Return the [X, Y] coordinate for the center point of the cell that contains the specified text.  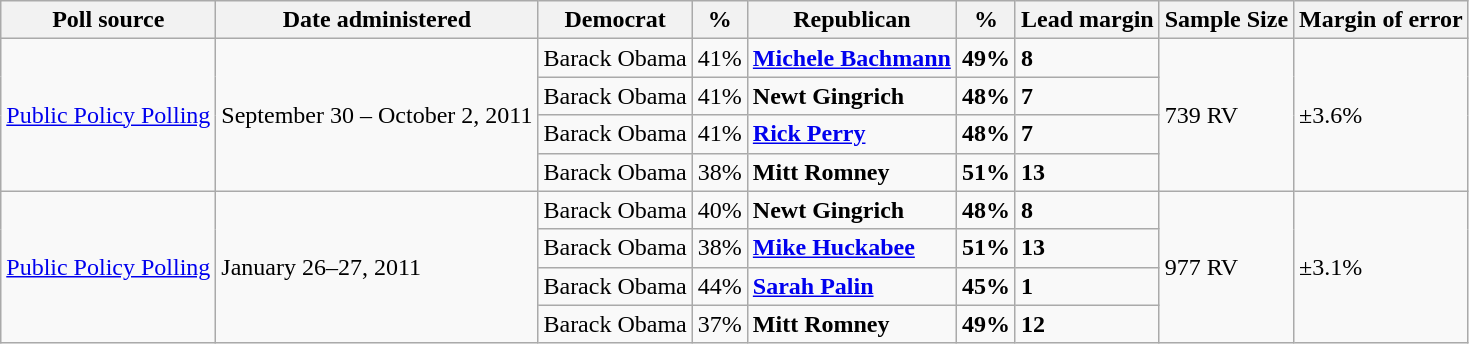
739 RV [1226, 115]
Rick Perry [852, 134]
44% [720, 286]
Mike Huckabee [852, 248]
±3.6% [1382, 115]
Republican [852, 20]
Michele Bachmann [852, 58]
Margin of error [1382, 20]
January 26–27, 2011 [377, 267]
Sarah Palin [852, 286]
977 RV [1226, 267]
±3.1% [1382, 267]
40% [720, 210]
1 [1087, 286]
12 [1087, 324]
Lead margin [1087, 20]
45% [986, 286]
Sample Size [1226, 20]
Poll source [108, 20]
37% [720, 324]
September 30 – October 2, 2011 [377, 115]
Date administered [377, 20]
Democrat [615, 20]
